Return the (X, Y) coordinate for the center point of the cell that contains the specified text.  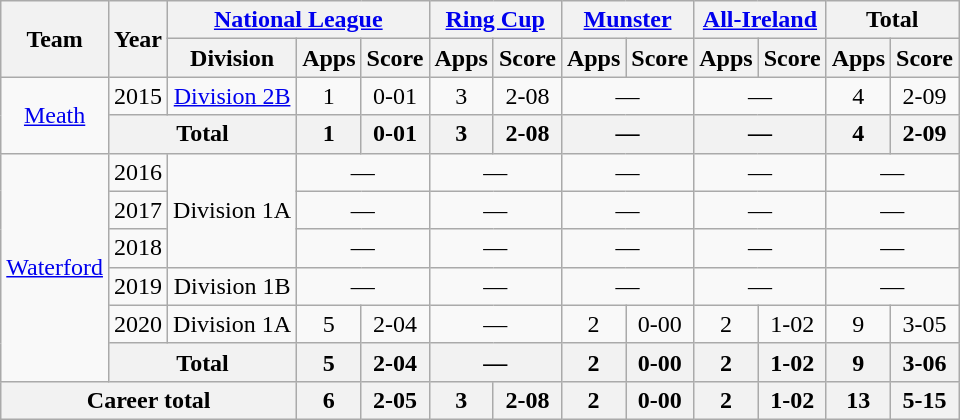
Career total (149, 400)
Division 1B (232, 286)
6 (329, 400)
2017 (138, 210)
2018 (138, 248)
Division 2B (232, 96)
3-06 (925, 362)
13 (858, 400)
2020 (138, 324)
2016 (138, 172)
5-15 (925, 400)
3-05 (925, 324)
Munster (627, 20)
2015 (138, 96)
Year (138, 39)
National League (298, 20)
Team (55, 39)
2-05 (395, 400)
Division (232, 58)
Waterford (55, 267)
Meath (55, 115)
2019 (138, 286)
All-Ireland (760, 20)
Ring Cup (495, 20)
